Return the [x, y] coordinate for the center point of the cell that contains the specified text.  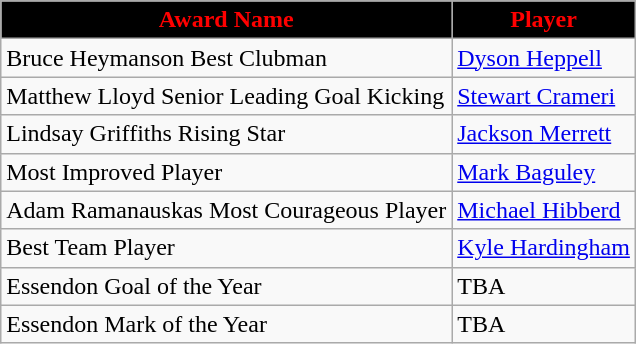
Player [544, 20]
Best Team Player [226, 248]
Jackson Merrett [544, 134]
Michael Hibberd [544, 210]
Mark Baguley [544, 172]
Bruce Heymanson Best Clubman [226, 58]
Most Improved Player [226, 172]
Essendon Goal of the Year [226, 286]
Adam Ramanauskas Most Courageous Player [226, 210]
Award Name [226, 20]
Essendon Mark of the Year [226, 324]
Lindsay Griffiths Rising Star [226, 134]
Kyle Hardingham [544, 248]
Matthew Lloyd Senior Leading Goal Kicking [226, 96]
Stewart Crameri [544, 96]
Dyson Heppell [544, 58]
